From the cell containing the given text, extract its center point as [X, Y] coordinate. 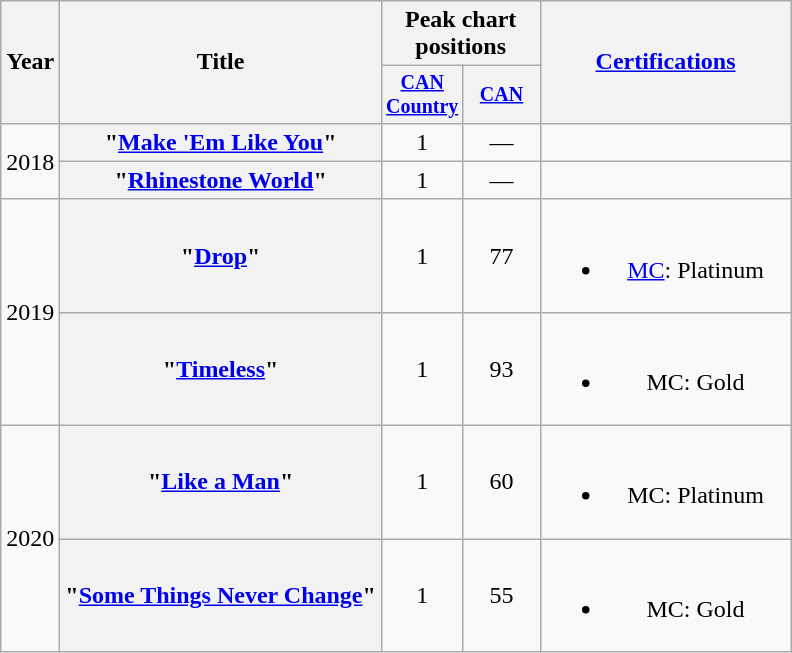
"Drop" [221, 256]
Peak chartpositions [460, 34]
"Make 'Em Like You" [221, 142]
2019 [30, 312]
"Like a Man" [221, 482]
2020 [30, 539]
"Some Things Never Change" [221, 596]
Title [221, 62]
77 [502, 256]
55 [502, 596]
Year [30, 62]
CAN [502, 94]
93 [502, 368]
CAN Country [422, 94]
2018 [30, 161]
"Timeless" [221, 368]
Certifications [666, 62]
"Rhinestone World" [221, 180]
60 [502, 482]
